Capture the cell that displays the provided text and extract its (x, y) central coordinate. 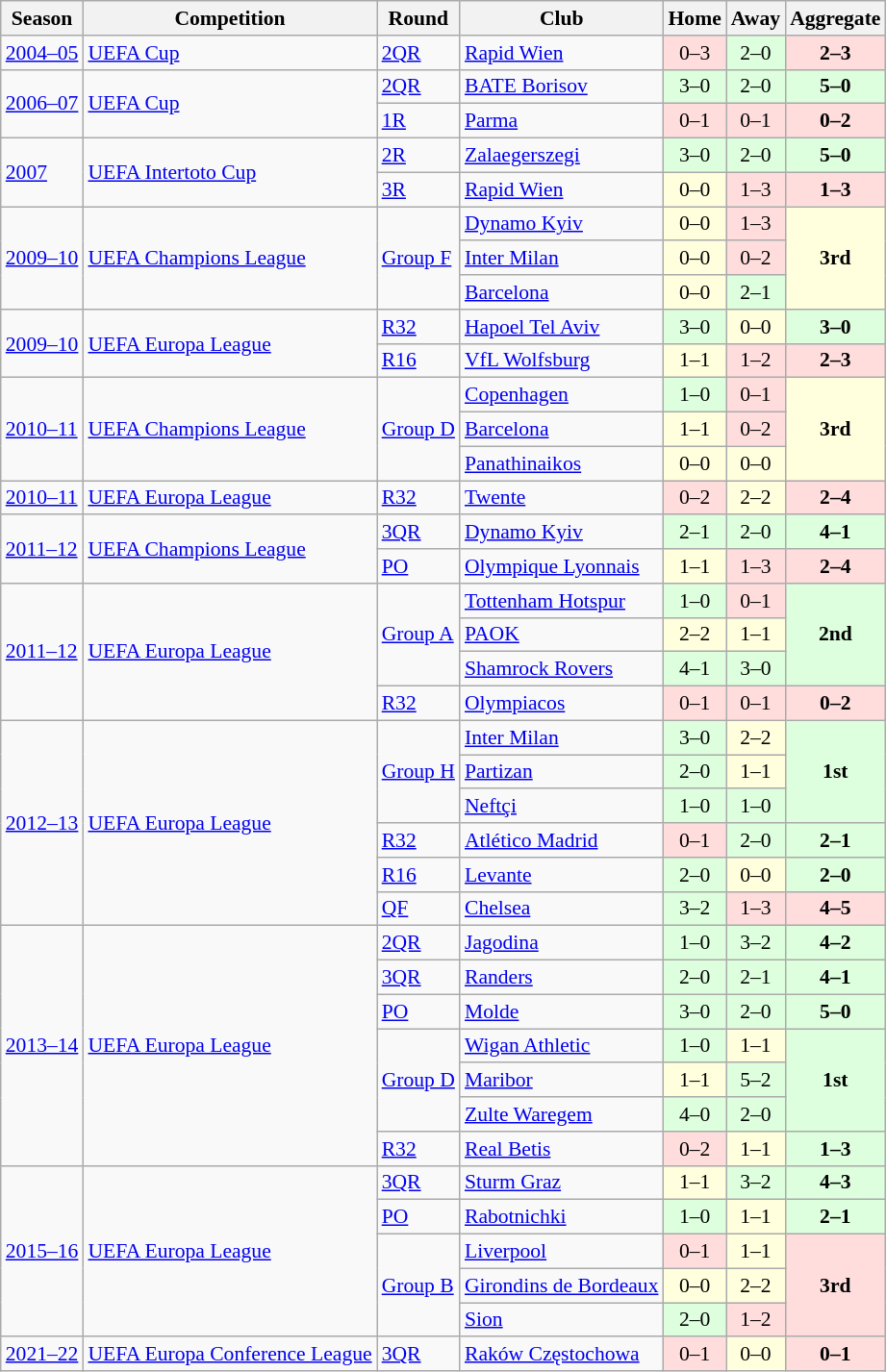
BATE Borisov (562, 87)
Competition (229, 18)
Away (756, 18)
Zalaegerszegi (562, 156)
Jagodina (562, 943)
Panathinaikos (562, 463)
Round (418, 18)
Wigan Athletic (562, 1046)
Chelsea (562, 909)
0–3 (695, 53)
Neftçi (562, 807)
Partizan (562, 772)
Group F (418, 258)
4–0 (695, 1114)
Raków Częstochowa (562, 1355)
QF (418, 909)
Real Betis (562, 1149)
1R (418, 121)
Levante (562, 875)
2012–13 (42, 823)
Season (42, 18)
4–3 (835, 1183)
Tottenham Hotspur (562, 601)
VfL Wolfsburg (562, 361)
Maribor (562, 1081)
Liverpool (562, 1252)
2021–22 (42, 1355)
4–5 (835, 909)
4–2 (835, 943)
Home (695, 18)
2006–07 (42, 104)
Sturm Graz (562, 1183)
Twente (562, 498)
PAOK (562, 635)
Girondins de Bordeaux (562, 1285)
UEFA Europa Conference League (229, 1355)
2R (418, 156)
2015–16 (42, 1251)
Zulte Waregem (562, 1114)
2nd (835, 635)
Parma (562, 121)
Rabotnichki (562, 1217)
Molde (562, 1011)
2007 (42, 173)
Club (562, 18)
Shamrock Rovers (562, 669)
Olympique Lyonnais (562, 566)
Hapoel Tel Aviv (562, 327)
Atlético Madrid (562, 840)
Group H (418, 771)
Randers (562, 978)
Group A (418, 635)
Copenhagen (562, 395)
Aggregate (835, 18)
5–2 (756, 1081)
2013–14 (42, 1046)
UEFA Intertoto Cup (229, 173)
Group B (418, 1286)
2004–05 (42, 53)
Sion (562, 1320)
Olympiacos (562, 704)
3R (418, 189)
